Search for the cell housing the specified text and yield its (x, y) center coordinate. 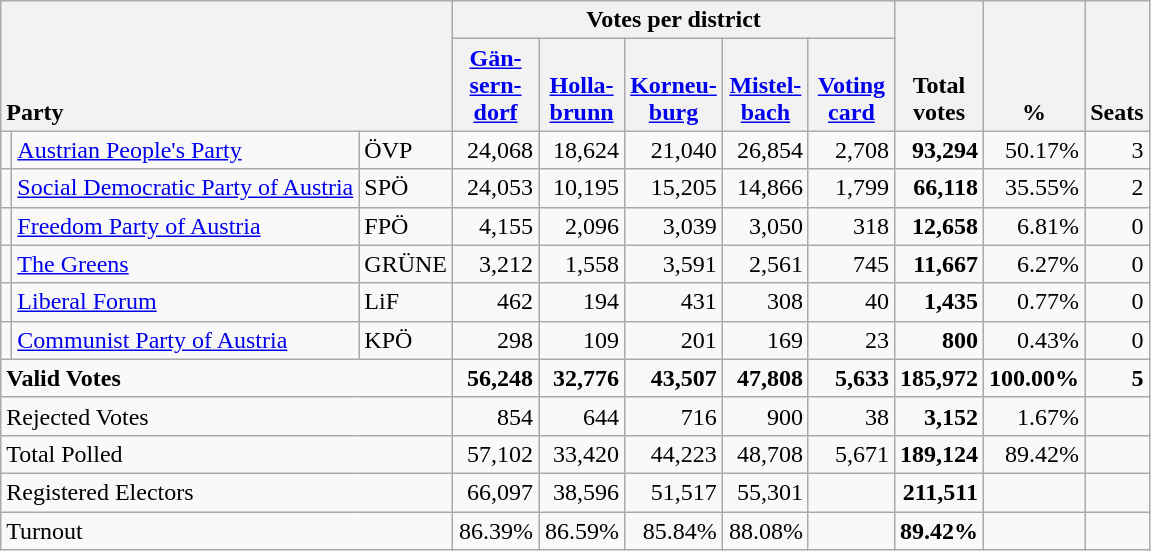
900 (765, 416)
SPÖ (406, 188)
Total Polled (227, 454)
Korneu-burg (674, 85)
% (1034, 66)
2,096 (582, 226)
24,053 (496, 188)
43,507 (674, 378)
169 (765, 340)
1,435 (938, 302)
5,671 (851, 454)
11,667 (938, 264)
Votes per district (674, 20)
4,155 (496, 226)
66,118 (938, 188)
10,195 (582, 188)
2,561 (765, 264)
18,624 (582, 150)
Gän-sern-dorf (496, 85)
33,420 (582, 454)
854 (496, 416)
211,511 (938, 492)
23 (851, 340)
32,776 (582, 378)
12,658 (938, 226)
48,708 (765, 454)
2 (1117, 188)
FPÖ (406, 226)
800 (938, 340)
21,040 (674, 150)
3 (1117, 150)
44,223 (674, 454)
56,248 (496, 378)
Mistel-bach (765, 85)
201 (674, 340)
Liberal Forum (186, 302)
431 (674, 302)
Austrian People's Party (186, 150)
3,212 (496, 264)
24,068 (496, 150)
Communist Party of Austria (186, 340)
1,799 (851, 188)
26,854 (765, 150)
LiF (406, 302)
35.55% (1034, 188)
Seats (1117, 66)
38,596 (582, 492)
5,633 (851, 378)
298 (496, 340)
50.17% (1034, 150)
100.00% (1034, 378)
Holla-brunn (582, 85)
Freedom Party of Austria (186, 226)
Votingcard (851, 85)
40 (851, 302)
745 (851, 264)
462 (496, 302)
14,866 (765, 188)
185,972 (938, 378)
86.39% (496, 531)
5 (1117, 378)
716 (674, 416)
ÖVP (406, 150)
KPÖ (406, 340)
644 (582, 416)
194 (582, 302)
3,039 (674, 226)
57,102 (496, 454)
Rejected Votes (227, 416)
0.77% (1034, 302)
93,294 (938, 150)
308 (765, 302)
GRÜNE (406, 264)
1,558 (582, 264)
38 (851, 416)
3,591 (674, 264)
88.08% (765, 531)
109 (582, 340)
3,050 (765, 226)
318 (851, 226)
Registered Electors (227, 492)
Turnout (227, 531)
Social Democratic Party of Austria (186, 188)
66,097 (496, 492)
47,808 (765, 378)
Valid Votes (227, 378)
2,708 (851, 150)
86.59% (582, 531)
6.27% (1034, 264)
1.67% (1034, 416)
0.43% (1034, 340)
85.84% (674, 531)
6.81% (1034, 226)
3,152 (938, 416)
The Greens (186, 264)
55,301 (765, 492)
189,124 (938, 454)
Totalvotes (938, 66)
Party (227, 66)
51,517 (674, 492)
15,205 (674, 188)
